Identify which cell holds the provided text, then report its [X, Y] central coordinate. 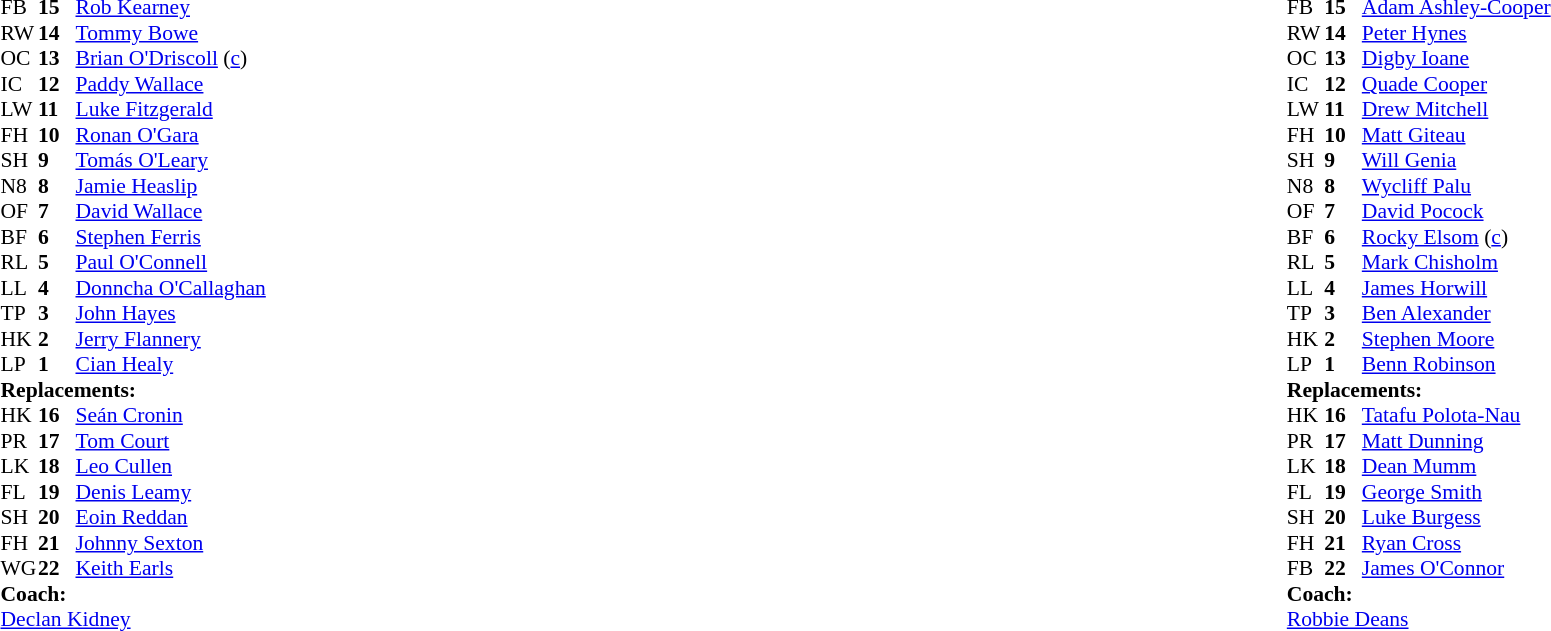
Cian Healy [171, 365]
Tommy Bowe [171, 33]
Tom Court [171, 441]
Keith Earls [171, 569]
Ben Alexander [1456, 313]
Luke Fitzgerald [171, 109]
Stephen Moore [1456, 339]
Digby Ioane [1456, 59]
Wycliff Palu [1456, 186]
FB [1306, 569]
Mark Chisholm [1456, 263]
Will Genia [1456, 161]
Paul O'Connell [171, 263]
Brian O'Driscoll (c) [171, 59]
George Smith [1456, 492]
Jamie Heaslip [171, 186]
Benn Robinson [1456, 365]
Tatafu Polota-Nau [1456, 415]
David Pocock [1456, 211]
Quade Cooper [1456, 84]
Ryan Cross [1456, 543]
Paddy Wallace [171, 84]
Jerry Flannery [171, 339]
Drew Mitchell [1456, 109]
James Horwill [1456, 288]
Rocky Elsom (c) [1456, 237]
Seán Cronin [171, 415]
John Hayes [171, 313]
Peter Hynes [1456, 33]
Donncha O'Callaghan [171, 288]
Luke Burgess [1456, 517]
Denis Leamy [171, 492]
Matt Dunning [1456, 441]
Johnny Sexton [171, 543]
Tomás O'Leary [171, 161]
James O'Connor [1456, 569]
Leo Cullen [171, 467]
Matt Giteau [1456, 135]
David Wallace [171, 211]
Eoin Reddan [171, 517]
WG [19, 569]
Ronan O'Gara [171, 135]
Stephen Ferris [171, 237]
Dean Mumm [1456, 467]
